Determine the (x, y) coordinate at the center of the cell enclosing the given text.  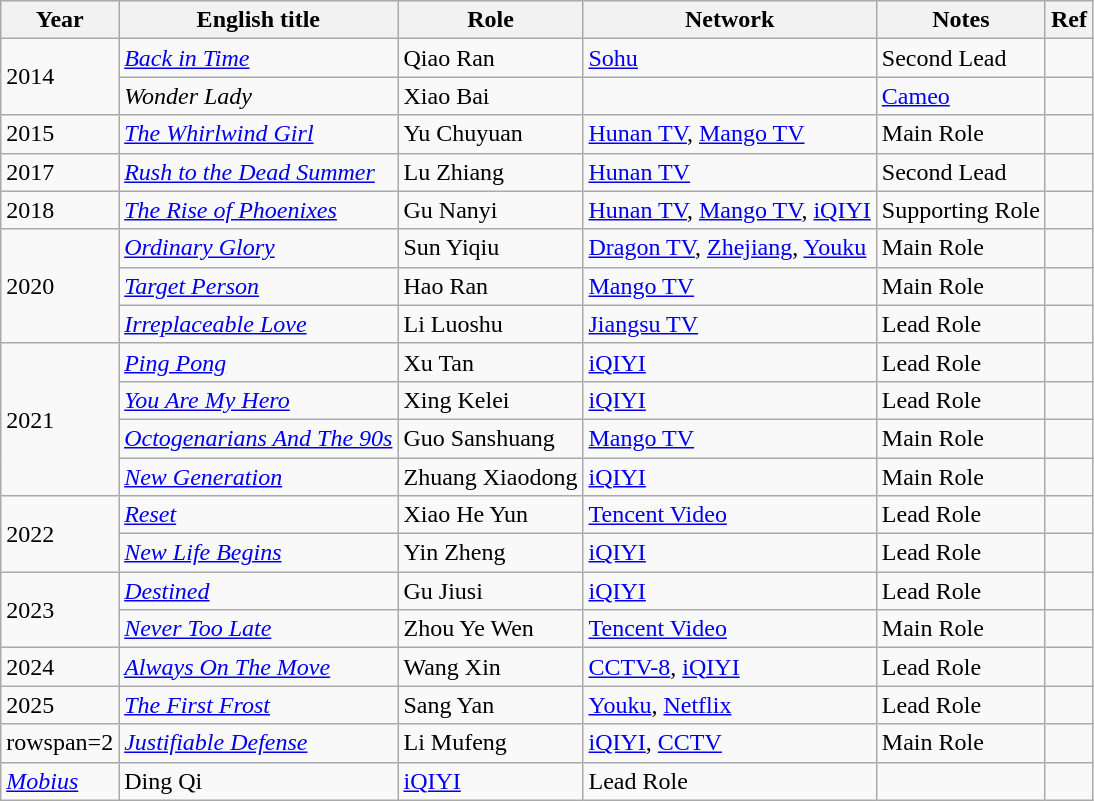
Mobius (60, 781)
Target Person (258, 286)
rowspan=2 (60, 743)
Sohu (730, 58)
New Life Begins (258, 553)
2015 (60, 134)
Ordinary Glory (258, 248)
Xu Tan (490, 362)
Back in Time (258, 58)
Justifiable Defense (258, 743)
Hunan TV, Mango TV, iQIYI (730, 210)
Sang Yan (490, 705)
2023 (60, 610)
Irreplaceable Love (258, 324)
2017 (60, 172)
Octogenarians And The 90s (258, 438)
2021 (60, 419)
CCTV-8, iQIYI (730, 667)
Supporting Role (960, 210)
Gu Nanyi (490, 210)
Reset (258, 515)
Always On The Move (258, 667)
The Rise of Phoenixes (258, 210)
2018 (60, 210)
Wonder Lady (258, 96)
Lu Zhiang (490, 172)
Xiao Bai (490, 96)
Year (60, 20)
2014 (60, 77)
English title (258, 20)
Hunan TV, Mango TV (730, 134)
Role (490, 20)
2025 (60, 705)
Dragon TV, Zhejiang, Youku (730, 248)
Destined (258, 591)
You Are My Hero (258, 400)
Zhuang Xiaodong (490, 477)
New Generation (258, 477)
Never Too Late (258, 629)
Gu Jiusi (490, 591)
Ding Qi (258, 781)
Li Luoshu (490, 324)
Hao Ran (490, 286)
Notes (960, 20)
Ref (1068, 20)
Sun Yiqiu (490, 248)
Xing Kelei (490, 400)
The First Frost (258, 705)
Zhou Ye Wen (490, 629)
Cameo (960, 96)
Qiao Ran (490, 58)
2022 (60, 534)
Yin Zheng (490, 553)
Xiao He Yun (490, 515)
Ping Pong (258, 362)
2024 (60, 667)
The Whirlwind Girl (258, 134)
Rush to the Dead Summer (258, 172)
Network (730, 20)
Li Mufeng (490, 743)
Youku, Netflix (730, 705)
iQIYI, CCTV (730, 743)
Guo Sanshuang (490, 438)
Jiangsu TV (730, 324)
Yu Chuyuan (490, 134)
2020 (60, 286)
Wang Xin (490, 667)
Hunan TV (730, 172)
